Pinpoint the cell where the given text exists, returning its [X, Y] midpoint coordinate. 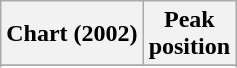
Peakposition [189, 34]
Chart (2002) [72, 34]
